Provide the [x, y] coordinate of the cell's center where the given text is located.  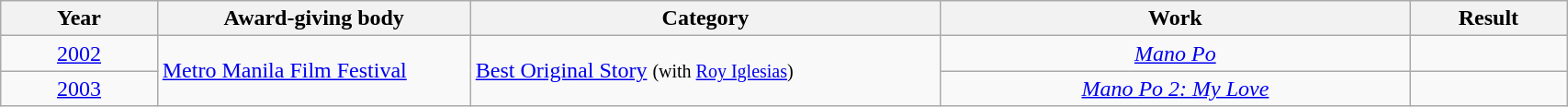
Best Original Story (with Roy Iglesias) [705, 71]
Year [79, 18]
Metro Manila Film Festival [314, 71]
Award-giving body [314, 18]
Result [1488, 18]
2003 [79, 89]
Mano Po 2: My Love [1176, 89]
2002 [79, 53]
Mano Po [1176, 53]
Work [1176, 18]
Category [705, 18]
